Return (x, y) of the center of cell containing provided text 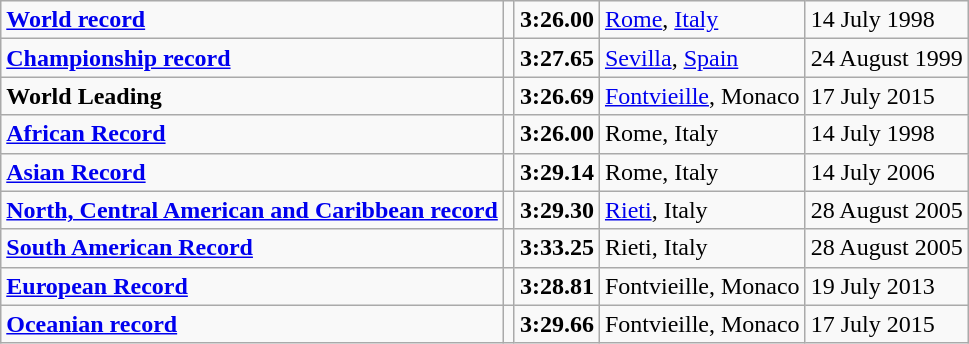
Asian Record (252, 172)
European Record (252, 286)
3:28.81 (556, 286)
3:29.14 (556, 172)
World record (252, 20)
3:27.65 (556, 58)
Oceanian record (252, 324)
South American Record (252, 248)
24 August 1999 (886, 58)
African Record (252, 134)
Sevilla, Spain (702, 58)
14 July 2006 (886, 172)
3:33.25 (556, 248)
19 July 2013 (886, 286)
3:29.30 (556, 210)
Championship record (252, 58)
North, Central American and Caribbean record (252, 210)
3:26.69 (556, 96)
3:29.66 (556, 324)
World Leading (252, 96)
